Locate the cell with the specified text and output its [x, y] center coordinate. 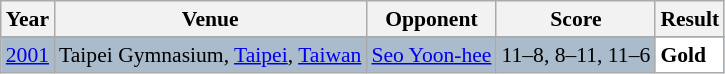
Venue [210, 19]
Year [28, 19]
Opponent [431, 19]
Score [576, 19]
Seo Yoon-hee [431, 55]
11–8, 8–11, 11–6 [576, 55]
Result [690, 19]
Taipei Gymnasium, Taipei, Taiwan [210, 55]
2001 [28, 55]
Gold [690, 55]
